Capture the cell that displays the provided text and extract its [x, y] central coordinate. 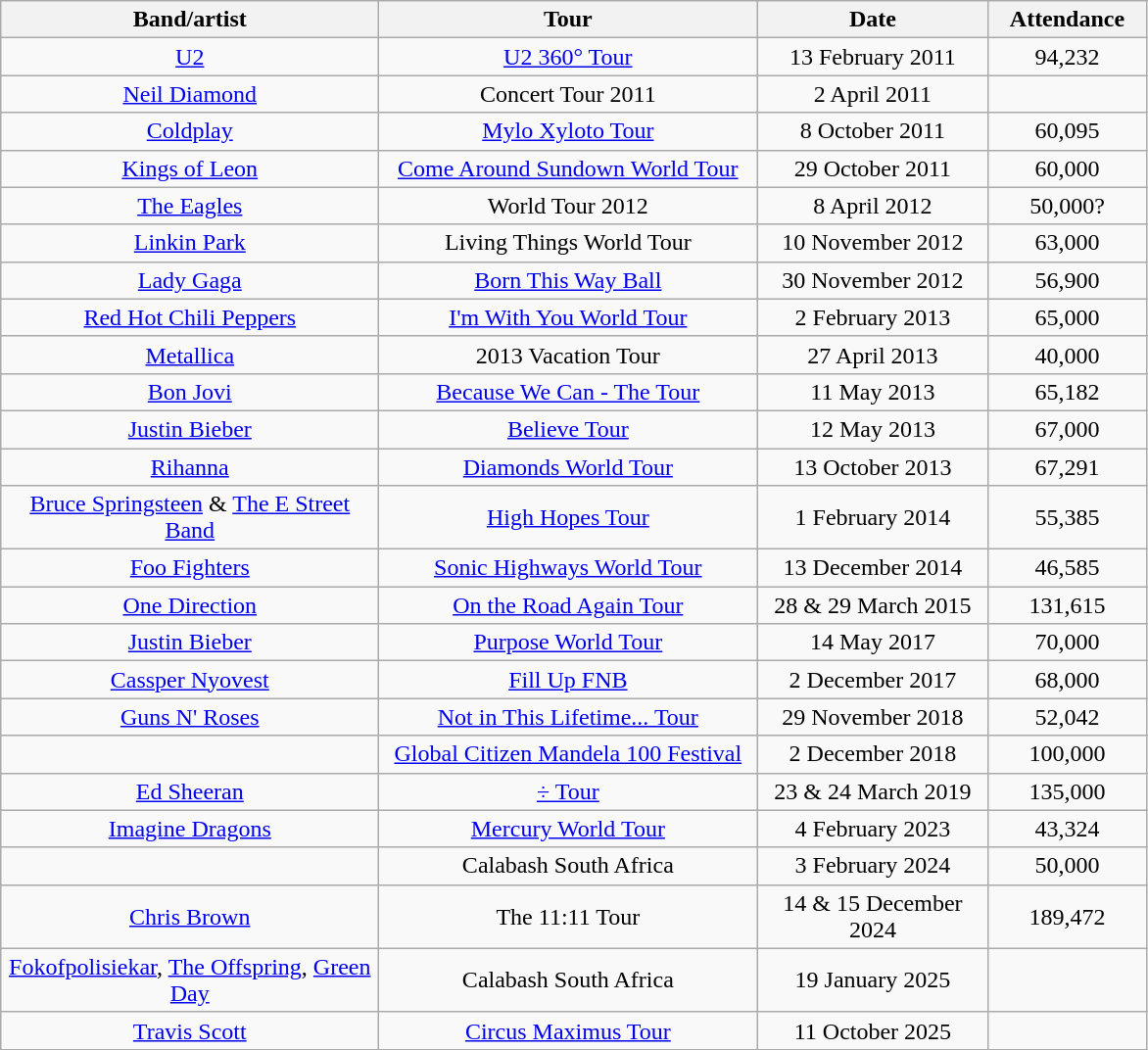
30 November 2012 [873, 280]
The 11:11 Tour [568, 917]
Lady Gaga [190, 280]
43,324 [1068, 829]
52,042 [1068, 717]
2 April 2011 [873, 94]
Imagine Dragons [190, 829]
11 October 2025 [873, 1030]
10 November 2012 [873, 243]
Date [873, 20]
Sonic Highways World Tour [568, 568]
56,900 [1068, 280]
U2 360° Tour [568, 57]
13 December 2014 [873, 568]
65,182 [1068, 392]
1 February 2014 [873, 517]
2013 Vacation Tour [568, 355]
4 February 2023 [873, 829]
The Eagles [190, 206]
50,000 [1068, 866]
Bon Jovi [190, 392]
13 February 2011 [873, 57]
14 & 15 December 2024 [873, 917]
÷ Tour [568, 791]
46,585 [1068, 568]
Foo Fighters [190, 568]
U2 [190, 57]
High Hopes Tour [568, 517]
63,000 [1068, 243]
67,000 [1068, 429]
67,291 [1068, 467]
World Tour 2012 [568, 206]
Born This Way Ball [568, 280]
Guns N' Roses [190, 717]
Mylo Xyloto Tour [568, 131]
Neil Diamond [190, 94]
29 November 2018 [873, 717]
Fokofpolisiekar, The Offspring, Green Day [190, 979]
60,095 [1068, 131]
50,000? [1068, 206]
Red Hot Chili Peppers [190, 317]
135,000 [1068, 791]
14 May 2017 [873, 643]
Attendance [1068, 20]
100,000 [1068, 754]
2 December 2017 [873, 680]
13 October 2013 [873, 467]
Purpose World Tour [568, 643]
Mercury World Tour [568, 829]
Travis Scott [190, 1030]
68,000 [1068, 680]
Fill Up FNB [568, 680]
Diamonds World Tour [568, 467]
27 April 2013 [873, 355]
Tour [568, 20]
29 October 2011 [873, 168]
70,000 [1068, 643]
Because We Can - The Tour [568, 392]
Come Around Sundown World Tour [568, 168]
Coldplay [190, 131]
I'm With You World Tour [568, 317]
94,232 [1068, 57]
189,472 [1068, 917]
Living Things World Tour [568, 243]
Kings of Leon [190, 168]
3 February 2024 [873, 866]
Not in This Lifetime... Tour [568, 717]
Linkin Park [190, 243]
131,615 [1068, 605]
12 May 2013 [873, 429]
2 February 2013 [873, 317]
Cassper Nyovest [190, 680]
28 & 29 March 2015 [873, 605]
Ed Sheeran [190, 791]
55,385 [1068, 517]
Believe Tour [568, 429]
40,000 [1068, 355]
Metallica [190, 355]
65,000 [1068, 317]
Bruce Springsteen & The E Street Band [190, 517]
On the Road Again Tour [568, 605]
23 & 24 March 2019 [873, 791]
Circus Maximus Tour [568, 1030]
Global Citizen Mandela 100 Festival [568, 754]
8 October 2011 [873, 131]
Concert Tour 2011 [568, 94]
2 December 2018 [873, 754]
11 May 2013 [873, 392]
Chris Brown [190, 917]
19 January 2025 [873, 979]
One Direction [190, 605]
Band/artist [190, 20]
60,000 [1068, 168]
Rihanna [190, 467]
8 April 2012 [873, 206]
